Determine the [X, Y] coordinate at the center of the cell enclosing the given text.  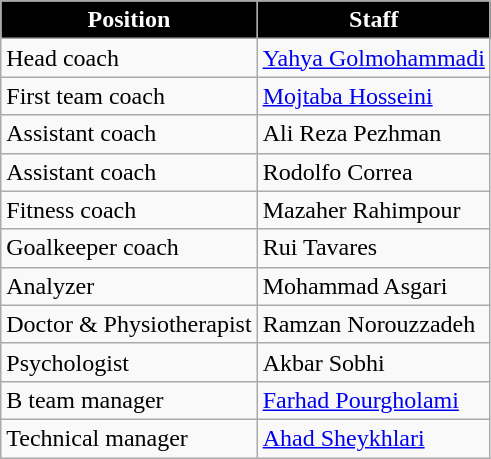
Ramzan Norouzzadeh [374, 324]
Goalkeeper coach [129, 248]
B team manager [129, 400]
Ahad Sheykhlari [374, 438]
Rui Tavares [374, 248]
Rodolfo Correa [374, 172]
Position [129, 20]
Staff [374, 20]
Mazaher Rahimpour [374, 210]
Ali Reza Pezhman [374, 134]
Mohammad Asgari [374, 286]
Head coach [129, 58]
Mojtaba Hosseini [374, 96]
Akbar Sobhi [374, 362]
Farhad Pourgholami [374, 400]
First team coach [129, 96]
Psychologist [129, 362]
Doctor & Physiotherapist [129, 324]
Technical manager [129, 438]
Fitness coach [129, 210]
Analyzer [129, 286]
Yahya Golmohammadi [374, 58]
